Determine the (x, y) coordinate at the center of the cell enclosing the given text.  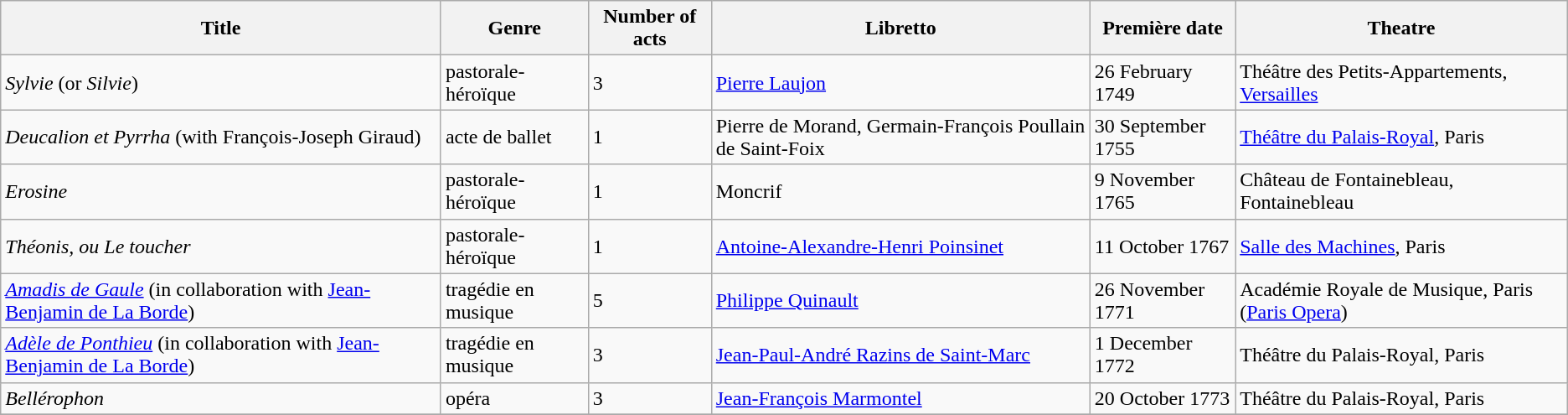
Pierre Laujon (900, 82)
Moncrif (900, 191)
Title (221, 29)
Salle des Machines, Paris (1402, 246)
Pierre de Morand, Germain-François Poullain de Saint-Foix (900, 137)
Adèle de Ponthieu (in collaboration with Jean-Benjamin de La Borde) (221, 355)
30 September 1755 (1163, 137)
Amadis de Gaule (in collaboration with Jean-Benjamin de La Borde) (221, 300)
Libretto (900, 29)
11 October 1767 (1163, 246)
9 November 1765 (1163, 191)
Théonis, ou Le toucher (221, 246)
26 November 1771 (1163, 300)
Académie Royale de Musique, Paris (Paris Opera) (1402, 300)
Sylvie (or Silvie) (221, 82)
1 December 1772 (1163, 355)
26 February 1749 (1163, 82)
5 (650, 300)
Philippe Quinault (900, 300)
Erosine (221, 191)
acte de ballet (514, 137)
Antoine-Alexandre-Henri Poinsinet (900, 246)
Jean-François Marmontel (900, 398)
Theatre (1402, 29)
Jean-Paul-André Razins de Saint-Marc (900, 355)
Théâtre des Petits-Appartements, Versailles (1402, 82)
opéra (514, 398)
Genre (514, 29)
Deucalion et Pyrrha (with François-Joseph Giraud) (221, 137)
Bellérophon (221, 398)
Château de Fontainebleau, Fontainebleau (1402, 191)
20 October 1773 (1163, 398)
Number of acts (650, 29)
Première date (1163, 29)
